From the cell containing the given text, extract its center point as [X, Y] coordinate. 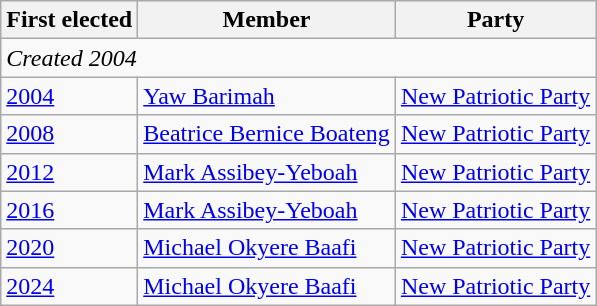
2024 [70, 286]
Yaw Barimah [267, 96]
2016 [70, 210]
Member [267, 20]
2012 [70, 172]
Beatrice Bernice Boateng [267, 134]
Party [495, 20]
2004 [70, 96]
2008 [70, 134]
Created 2004 [298, 58]
2020 [70, 248]
First elected [70, 20]
